Pinpoint the cell where the given text exists, returning its (X, Y) midpoint coordinate. 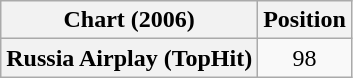
98 (305, 58)
Chart (2006) (130, 20)
Position (305, 20)
Russia Airplay (TopHit) (130, 58)
